Pinpoint the cell where the given text exists, returning its (x, y) midpoint coordinate. 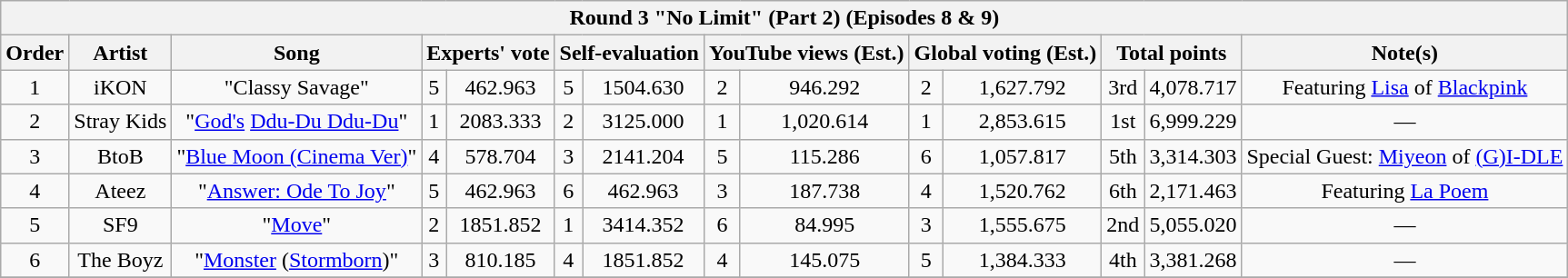
1504.630 (644, 87)
Self-evaluation (629, 53)
Note(s) (1405, 53)
Ateez (120, 191)
4th (1124, 260)
Order (35, 53)
1,555.675 (1023, 225)
"Monster (Stormborn)" (296, 260)
Special Guest: Miyeon of (G)I-DLE (1405, 156)
Featuring La Poem (1405, 191)
6th (1124, 191)
3,314.303 (1193, 156)
3rd (1124, 87)
Stray Kids (120, 122)
iKON (120, 87)
"Classy Savage" (296, 87)
BtoB (120, 156)
946.292 (824, 87)
Total points (1172, 53)
1,627.792 (1023, 87)
1,384.333 (1023, 260)
115.286 (824, 156)
3,381.268 (1193, 260)
2,171.463 (1193, 191)
578.704 (500, 156)
2,853.615 (1023, 122)
5,055.020 (1193, 225)
Round 3 "No Limit" (Part 2) (Episodes 8 & 9) (784, 18)
"Blue Moon (Cinema Ver)" (296, 156)
1,057.817 (1023, 156)
3414.352 (644, 225)
4,078.717 (1193, 87)
Experts' vote (488, 53)
1,020.614 (824, 122)
Song (296, 53)
187.738 (824, 191)
"God's Ddu-Du Ddu-Du" (296, 122)
"Move" (296, 225)
Global voting (Est.) (1005, 53)
810.185 (500, 260)
1,520.762 (1023, 191)
SF9 (120, 225)
"Answer: Ode To Joy" (296, 191)
5th (1124, 156)
3125.000 (644, 122)
6,999.229 (1193, 122)
2141.204 (644, 156)
1st (1124, 122)
84.995 (824, 225)
The Boyz (120, 260)
2nd (1124, 225)
145.075 (824, 260)
Featuring Lisa of Blackpink (1405, 87)
YouTube views (Est.) (806, 53)
2083.333 (500, 122)
Artist (120, 53)
